Scan for the cell matching the given text and deliver its [x, y] coordinate at center. 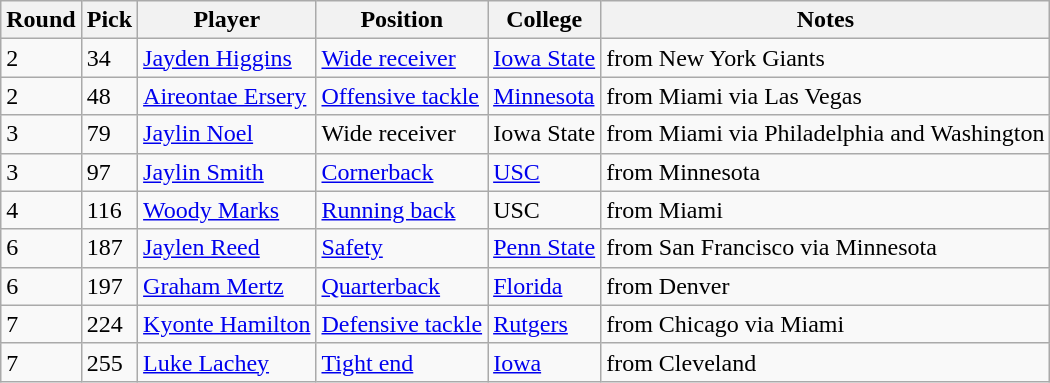
Running back [402, 210]
Penn State [544, 248]
255 [109, 362]
Notes [826, 20]
from Chicago via Miami [826, 324]
from Miami via Philadelphia and Washington [826, 134]
Pick [109, 20]
79 [109, 134]
from Minnesota [826, 172]
from Cleveland [826, 362]
Jaylen Reed [227, 248]
Florida [544, 286]
College [544, 20]
Minnesota [544, 96]
187 [109, 248]
48 [109, 96]
Iowa [544, 362]
197 [109, 286]
Safety [402, 248]
Graham Mertz [227, 286]
from Miami via Las Vegas [826, 96]
Quarterback [402, 286]
116 [109, 210]
Jayden Higgins [227, 58]
Offensive tackle [402, 96]
Jaylin Noel [227, 134]
Tight end [402, 362]
34 [109, 58]
Defensive tackle [402, 324]
from New York Giants [826, 58]
97 [109, 172]
Player [227, 20]
from San Francisco via Minnesota [826, 248]
Aireontae Ersery [227, 96]
Round [41, 20]
4 [41, 210]
Rutgers [544, 324]
Cornerback [402, 172]
Luke Lachey [227, 362]
Position [402, 20]
Woody Marks [227, 210]
Kyonte Hamilton [227, 324]
Jaylin Smith [227, 172]
from Miami [826, 210]
224 [109, 324]
from Denver [826, 286]
